Scan for the cell matching the given text and deliver its [X, Y] coordinate at center. 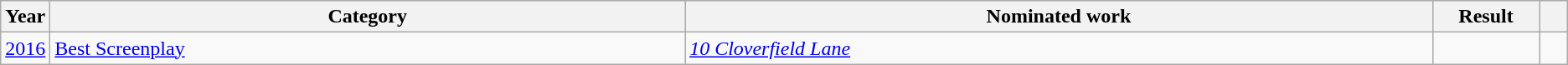
Year [25, 17]
Category [368, 17]
2016 [25, 48]
Best Screenplay [368, 48]
Nominated work [1059, 17]
10 Cloverfield Lane [1059, 48]
Result [1486, 17]
